Pinpoint the cell where the given text exists, returning its [x, y] midpoint coordinate. 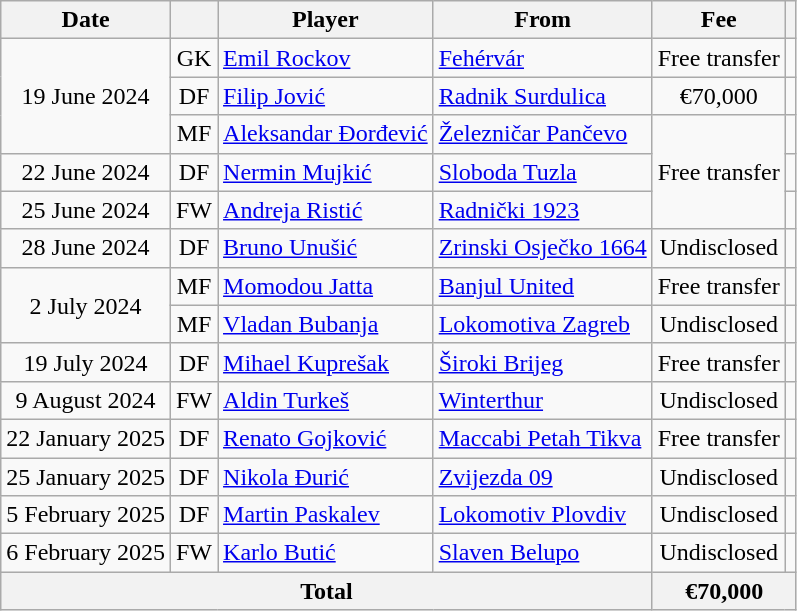
Fehérvár [542, 58]
9 August 2024 [86, 400]
Mihael Kuprešak [326, 362]
Winterthur [542, 400]
Aldin Turkeš [326, 400]
Nermin Mujkić [326, 172]
Radnički 1923 [542, 210]
Total [326, 591]
Maccabi Petah Tikva [542, 438]
Široki Brijeg [542, 362]
5 February 2025 [86, 515]
Vladan Bubanja [326, 324]
25 January 2025 [86, 477]
Karlo Butić [326, 553]
Fee [718, 20]
Sloboda Tuzla [542, 172]
Banjul United [542, 286]
Lokomotiv Plovdiv [542, 515]
Železničar Pančevo [542, 134]
22 June 2024 [86, 172]
28 June 2024 [86, 248]
2 July 2024 [86, 305]
Bruno Unušić [326, 248]
Aleksandar Đorđević [326, 134]
Lokomotiva Zagreb [542, 324]
19 July 2024 [86, 362]
Nikola Đurić [326, 477]
19 June 2024 [86, 96]
From [542, 20]
6 February 2025 [86, 553]
GK [194, 58]
Filip Jović [326, 96]
Zvijezda 09 [542, 477]
22 January 2025 [86, 438]
Radnik Surdulica [542, 96]
Date [86, 20]
Martin Paskalev [326, 515]
Slaven Belupo [542, 553]
Zrinski Osječko 1664 [542, 248]
Renato Gojković [326, 438]
25 June 2024 [86, 210]
Player [326, 20]
Andreja Ristić [326, 210]
Momodou Jatta [326, 286]
Emil Rockov [326, 58]
